Extract the [X, Y] coordinate from the center of the cell holding the provided text.  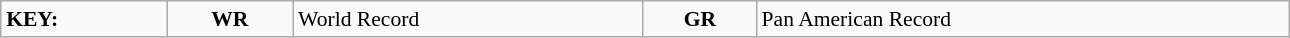
World Record [468, 19]
KEY: [84, 19]
WR [230, 19]
GR [700, 19]
Pan American Record [1023, 19]
